Find where the given text appears and provide that cell's center as (x, y) coordinate. 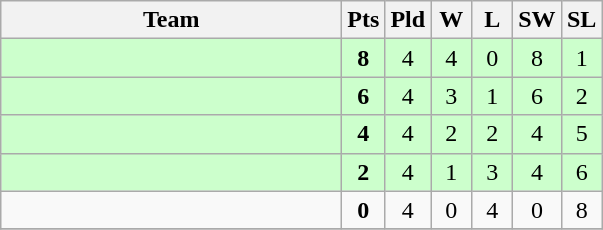
Pts (364, 20)
Team (172, 20)
SW (537, 20)
W (452, 20)
5 (582, 134)
Pld (408, 20)
L (492, 20)
SL (582, 20)
